From the cell containing the given text, extract its center point as [x, y] coordinate. 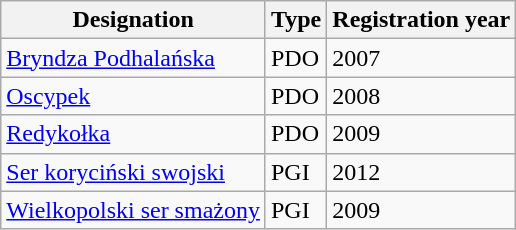
Redykołka [134, 134]
Wielkopolski ser smażony [134, 210]
Oscypek [134, 96]
Ser koryciński swojski [134, 172]
2012 [422, 172]
Designation [134, 20]
Bryndza Podhalańska [134, 58]
2007 [422, 58]
Registration year [422, 20]
2008 [422, 96]
Type [296, 20]
